Output the (X, Y) coordinate of the center of the cell containing the given text.  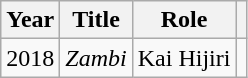
2018 (30, 58)
Role (184, 20)
Year (30, 20)
Title (96, 20)
Kai Hijiri (184, 58)
Zambi (96, 58)
